Determine the (x, y) coordinate at the center of the cell enclosing the given text.  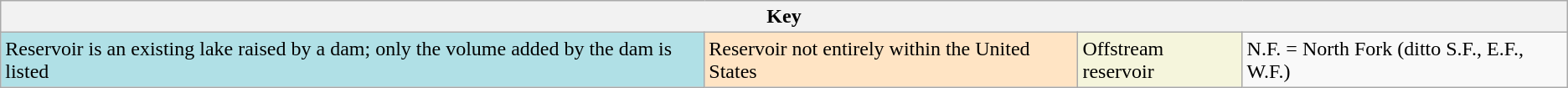
Reservoir is an existing lake raised by a dam; only the volume added by the dam is listed (353, 60)
N.F. = North Fork (ditto S.F., E.F., W.F.) (1405, 60)
Reservoir not entirely within the United States (891, 60)
Key (784, 17)
Offstream reservoir (1160, 60)
